Output the [x, y] coordinate of the center of the cell containing the given text.  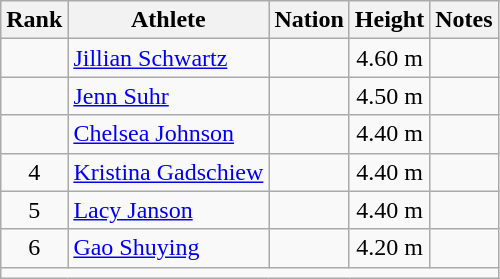
Kristina Gadschiew [168, 172]
Lacy Janson [168, 210]
Chelsea Johnson [168, 134]
Gao Shuying [168, 248]
4.50 m [389, 96]
4.60 m [389, 58]
Jillian Schwartz [168, 58]
Notes [464, 20]
6 [34, 248]
5 [34, 210]
Jenn Suhr [168, 96]
4 [34, 172]
Height [389, 20]
Nation [309, 20]
Athlete [168, 20]
4.20 m [389, 248]
Rank [34, 20]
